Return the (x, y) coordinate for the center point of the cell that contains the specified text.  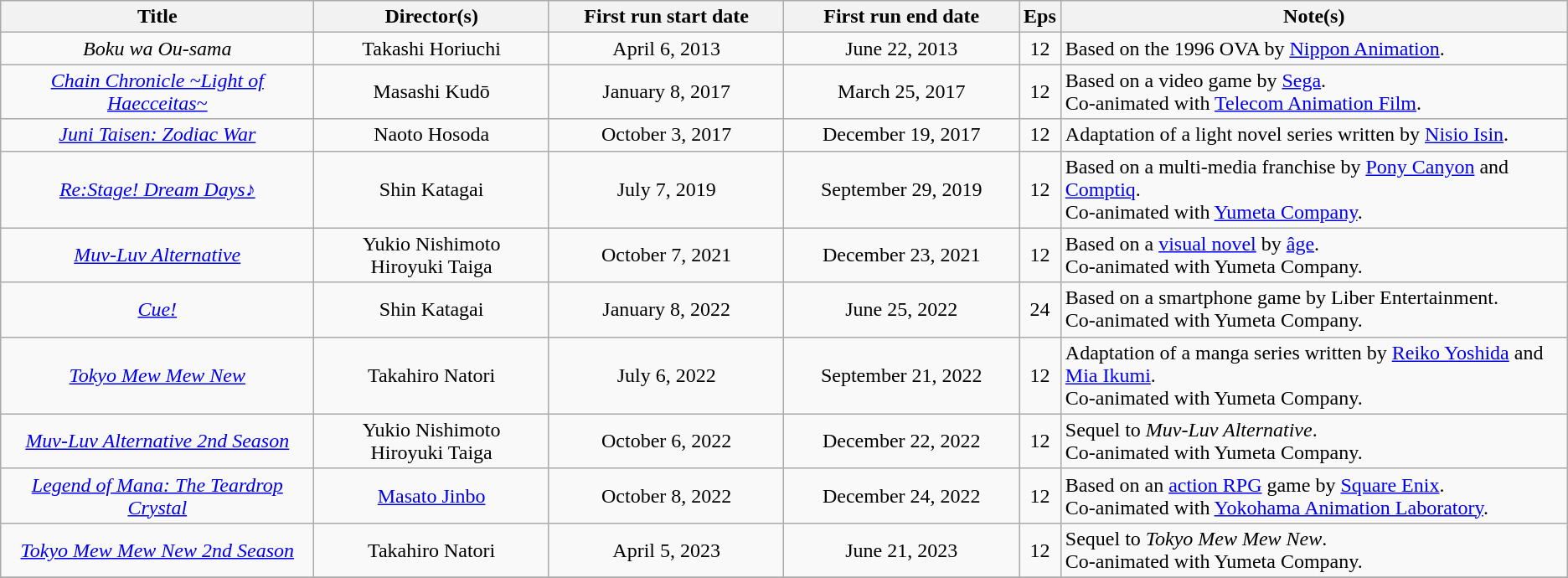
First run start date (667, 17)
Sequel to Muv-Luv Alternative.Co-animated with Yumeta Company. (1313, 441)
Masashi Kudō (432, 92)
Based on an action RPG game by Square Enix.Co-animated with Yokohama Animation Laboratory. (1313, 496)
Based on a multi-media franchise by Pony Canyon and Comptiq.Co-animated with Yumeta Company. (1313, 189)
March 25, 2017 (901, 92)
October 7, 2021 (667, 255)
24 (1040, 310)
September 29, 2019 (901, 189)
June 25, 2022 (901, 310)
Based on the 1996 OVA by Nippon Animation. (1313, 49)
Director(s) (432, 17)
December 22, 2022 (901, 441)
Based on a smartphone game by Liber Entertainment.Co-animated with Yumeta Company. (1313, 310)
December 19, 2017 (901, 135)
Tokyo Mew Mew New (157, 375)
Takashi Horiuchi (432, 49)
Chain Chronicle ~Light of Haecceitas~ (157, 92)
October 6, 2022 (667, 441)
Masato Jinbo (432, 496)
June 21, 2023 (901, 550)
Cue! (157, 310)
January 8, 2017 (667, 92)
September 21, 2022 (901, 375)
December 24, 2022 (901, 496)
April 6, 2013 (667, 49)
Adaptation of a light novel series written by Nisio Isin. (1313, 135)
Legend of Mana: The Teardrop Crystal (157, 496)
December 23, 2021 (901, 255)
October 8, 2022 (667, 496)
Sequel to Tokyo Mew Mew New.Co-animated with Yumeta Company. (1313, 550)
Based on a video game by Sega.Co-animated with Telecom Animation Film. (1313, 92)
January 8, 2022 (667, 310)
Title (157, 17)
July 6, 2022 (667, 375)
Note(s) (1313, 17)
July 7, 2019 (667, 189)
Based on a visual novel by âge.Co-animated with Yumeta Company. (1313, 255)
Boku wa Ou-sama (157, 49)
Juni Taisen: Zodiac War (157, 135)
First run end date (901, 17)
Eps (1040, 17)
October 3, 2017 (667, 135)
Tokyo Mew Mew New 2nd Season (157, 550)
Adaptation of a manga series written by Reiko Yoshida and Mia Ikumi.Co-animated with Yumeta Company. (1313, 375)
April 5, 2023 (667, 550)
Re:Stage! Dream Days♪ (157, 189)
Muv-Luv Alternative 2nd Season (157, 441)
Muv-Luv Alternative (157, 255)
Naoto Hosoda (432, 135)
June 22, 2013 (901, 49)
